From the cell containing the given text, extract its center point as [x, y] coordinate. 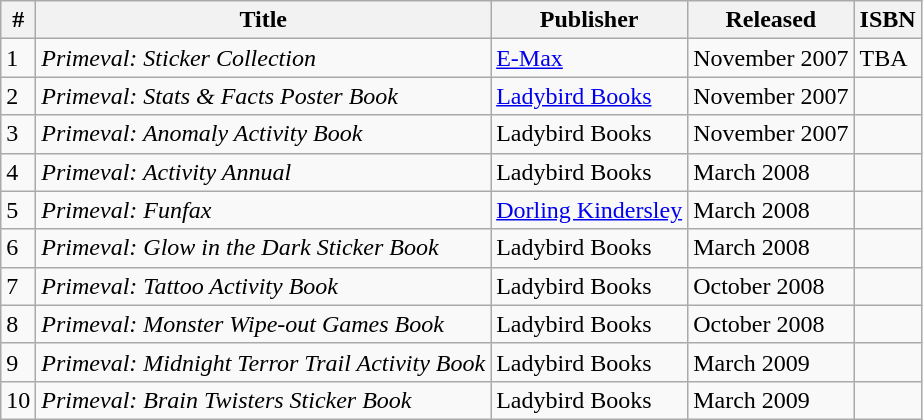
Primeval: Brain Twisters Sticker Book [264, 400]
3 [18, 134]
Primeval: Activity Annual [264, 172]
8 [18, 324]
9 [18, 362]
ISBN [888, 20]
5 [18, 210]
TBA [888, 58]
# [18, 20]
E-Max [590, 58]
Publisher [590, 20]
7 [18, 286]
10 [18, 400]
2 [18, 96]
Title [264, 20]
Primeval: Monster Wipe-out Games Book [264, 324]
Primeval: Glow in the Dark Sticker Book [264, 248]
4 [18, 172]
6 [18, 248]
Dorling Kindersley [590, 210]
Primeval: Anomaly Activity Book [264, 134]
Primeval: Midnight Terror Trail Activity Book [264, 362]
Released [771, 20]
1 [18, 58]
Primeval: Tattoo Activity Book [264, 286]
Primeval: Funfax [264, 210]
Primeval: Sticker Collection [264, 58]
Primeval: Stats & Facts Poster Book [264, 96]
